Identify which cell holds the provided text, then report its (X, Y) central coordinate. 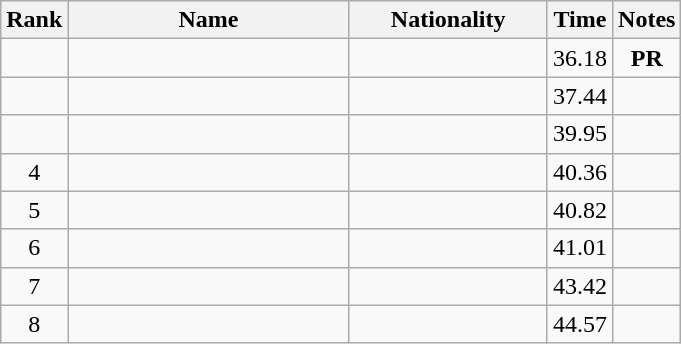
8 (34, 324)
Time (580, 20)
Rank (34, 20)
37.44 (580, 96)
44.57 (580, 324)
39.95 (580, 134)
5 (34, 210)
40.82 (580, 210)
6 (34, 248)
43.42 (580, 286)
Notes (647, 20)
36.18 (580, 58)
Name (208, 20)
41.01 (580, 248)
4 (34, 172)
40.36 (580, 172)
PR (647, 58)
7 (34, 286)
Nationality (448, 20)
